Pinpoint the cell where the given text exists, returning its (X, Y) midpoint coordinate. 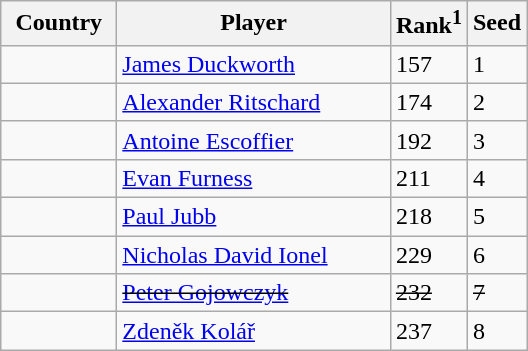
237 (428, 331)
Zdeněk Kolář (254, 331)
7 (496, 293)
211 (428, 178)
Country (59, 24)
5 (496, 217)
Nicholas David Ionel (254, 255)
Peter Gojowczyk (254, 293)
2 (496, 102)
Antoine Escoffier (254, 140)
4 (496, 178)
Paul Jubb (254, 217)
232 (428, 293)
Seed (496, 24)
Player (254, 24)
157 (428, 64)
6 (496, 255)
192 (428, 140)
229 (428, 255)
James Duckworth (254, 64)
Rank1 (428, 24)
Alexander Ritschard (254, 102)
3 (496, 140)
Evan Furness (254, 178)
218 (428, 217)
1 (496, 64)
174 (428, 102)
8 (496, 331)
